Return [X, Y] of the center of cell containing provided text 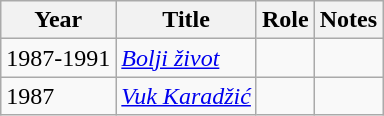
Role [285, 20]
Title [186, 20]
1987-1991 [58, 58]
Bolji život [186, 58]
Year [58, 20]
Vuk Karadžić [186, 96]
1987 [58, 96]
Notes [348, 20]
